Scan for the cell matching the given text and deliver its (x, y) coordinate at center. 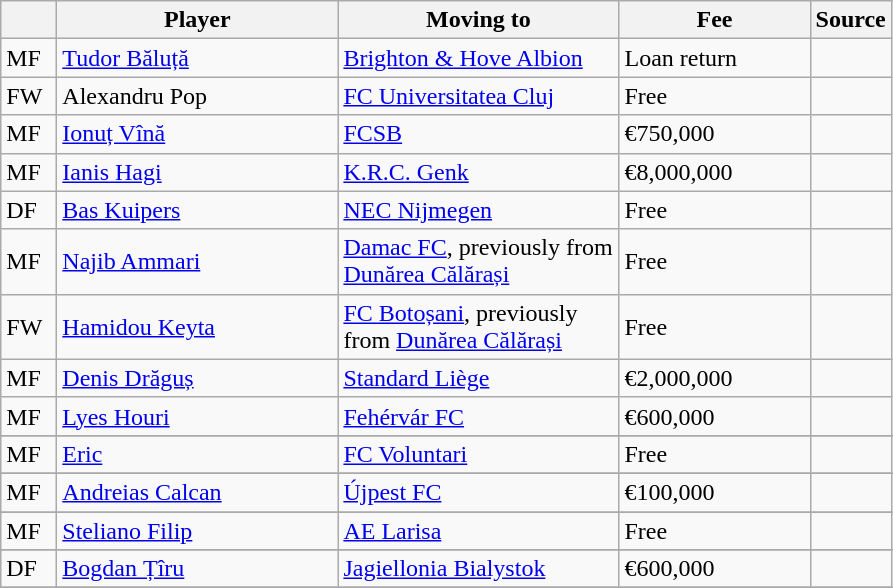
Andreias Calcan (198, 492)
Player (198, 20)
Brighton & Hove Albion (478, 58)
FC Universitatea Cluj (478, 96)
Loan return (714, 58)
Moving to (478, 20)
€8,000,000 (714, 172)
Tudor Băluță (198, 58)
Najib Ammari (198, 262)
Ionuț Vînă (198, 134)
Bas Kuipers (198, 210)
FC Botoșani, previously from Dunărea Călărași (478, 326)
Bogdan Țîru (198, 569)
Lyes Houri (198, 416)
Denis Drăguș (198, 378)
Hamidou Keyta (198, 326)
Jagiellonia Bialystok (478, 569)
FCSB (478, 134)
K.R.C. Genk (478, 172)
NEC Nijmegen (478, 210)
€2,000,000 (714, 378)
Eric (198, 454)
Újpest FC (478, 492)
Fehérvár FC (478, 416)
Damac FC, previously from Dunărea Călărași (478, 262)
Standard Liège (478, 378)
FC Voluntari (478, 454)
Alexandru Pop (198, 96)
Ianis Hagi (198, 172)
Steliano Filip (198, 531)
€750,000 (714, 134)
AE Larisa (478, 531)
€100,000 (714, 492)
Fee (714, 20)
Source (850, 20)
